Extract the [x, y] coordinate from the center of the cell holding the provided text.  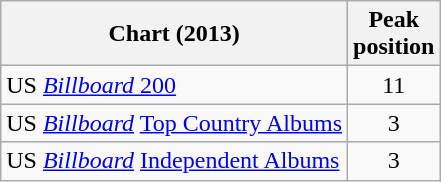
US Billboard Independent Albums [174, 161]
11 [394, 85]
US Billboard 200 [174, 85]
Peakposition [394, 34]
Chart (2013) [174, 34]
US Billboard Top Country Albums [174, 123]
